Return [X, Y] of the center of cell containing provided text 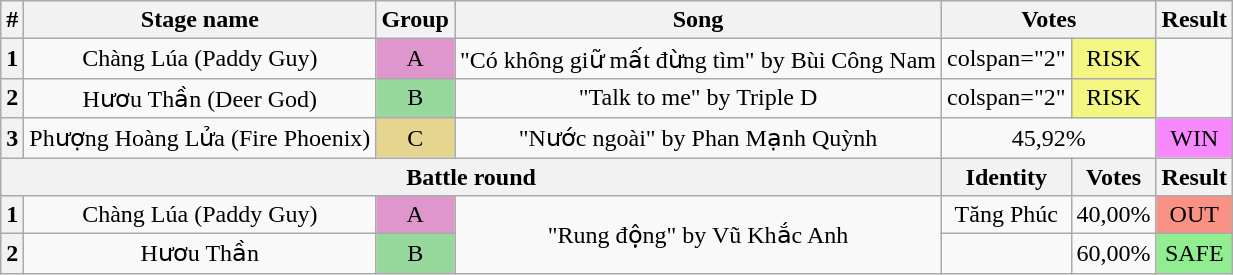
"Có không giữ mất đừng tìm" by Bùi Công Nam [698, 59]
Identity [1007, 177]
"Nước ngoài" by Phan Mạnh Quỳnh [698, 138]
45,92% [1050, 138]
Hươu Thần [200, 254]
# [12, 20]
Tăng Phúc [1007, 215]
Song [698, 20]
60,00% [1114, 254]
"Talk to me" by Triple D [698, 98]
WIN [1194, 138]
Stage name [200, 20]
Group [416, 20]
Phượng Hoàng Lửa (Fire Phoenix) [200, 138]
Battle round [472, 177]
SAFE [1194, 254]
Hươu Thần (Deer God) [200, 98]
OUT [1194, 215]
40,00% [1114, 215]
3 [12, 138]
C [416, 138]
"Rung động" by Vũ Khắc Anh [698, 235]
